Find where the given text appears and provide that cell's center as [x, y] coordinate. 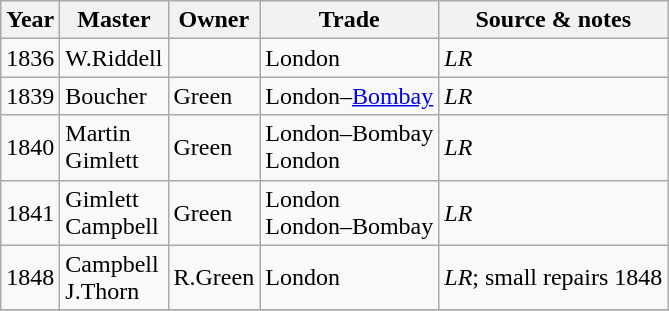
GimlettCampbell [114, 212]
LR; small repairs 1848 [554, 278]
1848 [30, 278]
MartinGimlett [114, 148]
1836 [30, 58]
London–Bombay [350, 96]
Source & notes [554, 20]
Boucher [114, 96]
1840 [30, 148]
W.Riddell [114, 58]
London–BombayLondon [350, 148]
CampbellJ.Thorn [114, 278]
Trade [350, 20]
R.Green [214, 278]
Owner [214, 20]
1839 [30, 96]
Master [114, 20]
1841 [30, 212]
LondonLondon–Bombay [350, 212]
Year [30, 20]
